Capture the cell that displays the provided text and extract its (X, Y) central coordinate. 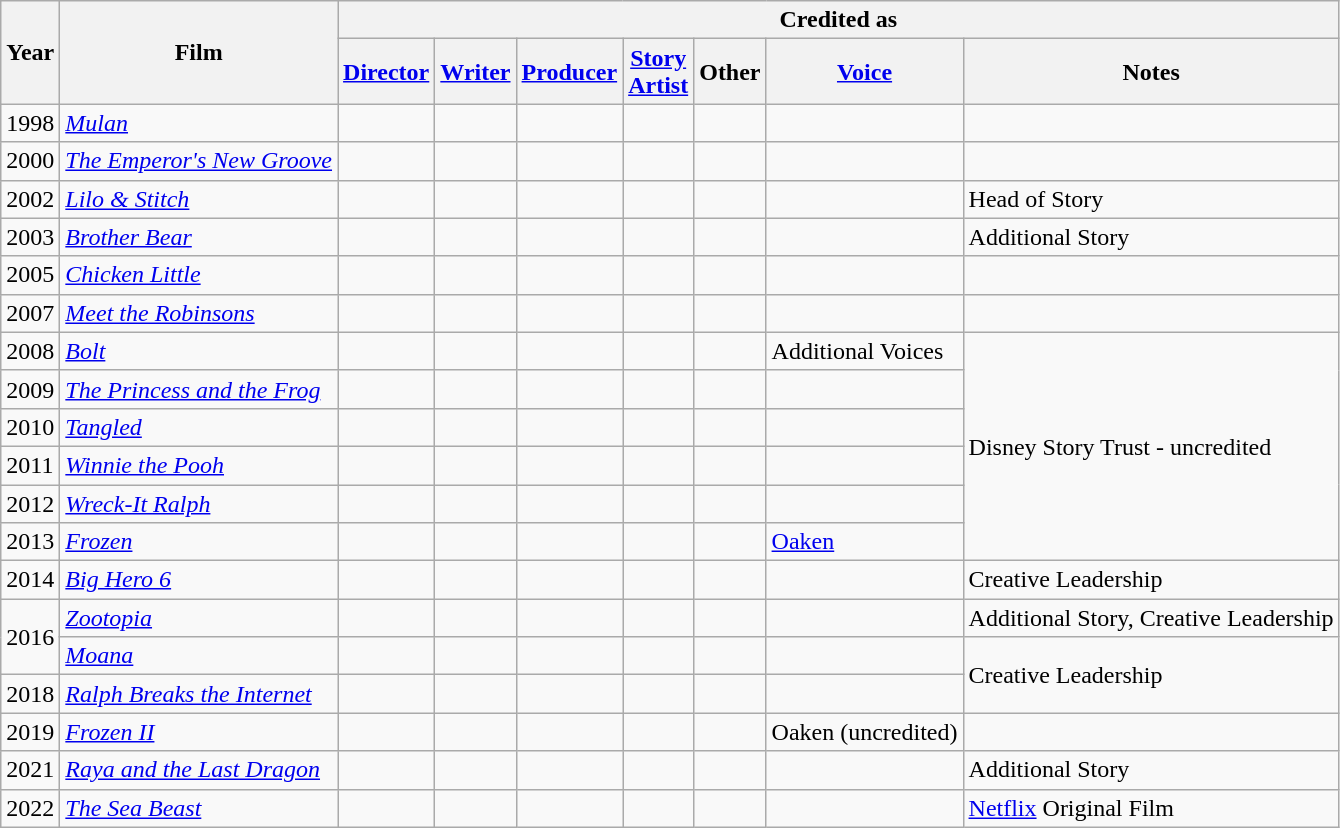
Director (386, 72)
Brother Bear (199, 237)
Frozen II (199, 732)
Raya and the Last Dragon (199, 770)
Ralph Breaks the Internet (199, 694)
Wreck-It Ralph (199, 503)
2003 (30, 237)
Chicken Little (199, 275)
Lilo & Stitch (199, 199)
Winnie the Pooh (199, 465)
2014 (30, 580)
2019 (30, 732)
The Sea Beast (199, 808)
Moana (199, 656)
Big Hero 6 (199, 580)
2018 (30, 694)
Frozen (199, 542)
Zootopia (199, 618)
2013 (30, 542)
The Princess and the Frog (199, 389)
Tangled (199, 427)
2005 (30, 275)
1998 (30, 123)
Additional Voices (864, 351)
2021 (30, 770)
Netflix Original Film (1151, 808)
Notes (1151, 72)
StoryArtist (658, 72)
The Emperor's New Groove (199, 161)
2009 (30, 389)
Other (730, 72)
2012 (30, 503)
Oaken (uncredited) (864, 732)
2008 (30, 351)
Credited as (839, 20)
Additional Story, Creative Leadership (1151, 618)
2011 (30, 465)
Mulan (199, 123)
Bolt (199, 351)
Writer (476, 72)
2002 (30, 199)
2010 (30, 427)
2016 (30, 637)
Producer (570, 72)
Meet the Robinsons (199, 313)
Voice (864, 72)
Year (30, 52)
2022 (30, 808)
Film (199, 52)
2007 (30, 313)
Head of Story (1151, 199)
2000 (30, 161)
Disney Story Trust - uncredited (1151, 446)
Oaken (864, 542)
